Determine the (X, Y) coordinate at the center of the cell enclosing the given text.  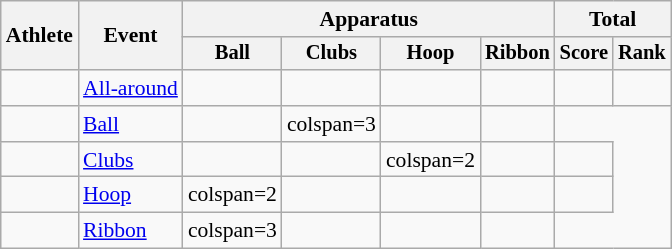
Score (584, 54)
All-around (130, 88)
Apparatus (369, 19)
Event (130, 36)
Athlete (40, 36)
Total (613, 19)
Rank (642, 54)
